Detect which cell encompasses the target text, then output its (X, Y) center coordinate. 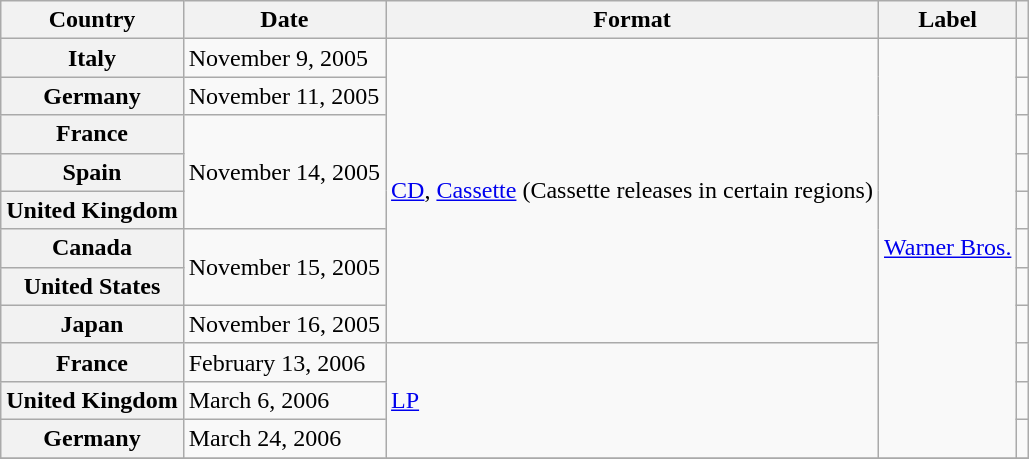
November 14, 2005 (284, 172)
November 9, 2005 (284, 58)
Country (92, 20)
November 16, 2005 (284, 324)
Japan (92, 324)
November 11, 2005 (284, 96)
Date (284, 20)
Warner Bros. (947, 248)
Italy (92, 58)
November 15, 2005 (284, 267)
CD, Cassette (Cassette releases in certain regions) (632, 191)
March 6, 2006 (284, 400)
February 13, 2006 (284, 362)
Format (632, 20)
United States (92, 286)
Label (947, 20)
Canada (92, 248)
LP (632, 400)
Spain (92, 172)
March 24, 2006 (284, 438)
